From the cell containing the given text, extract its center point as [x, y] coordinate. 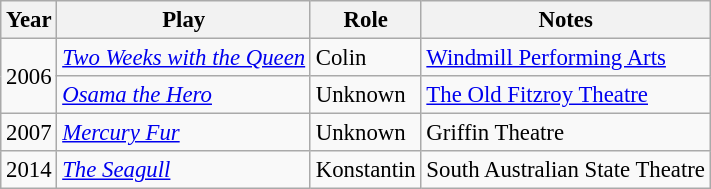
South Australian State Theatre [566, 170]
Mercury Fur [184, 133]
Griffin Theatre [566, 133]
Colin [366, 58]
Two Weeks with the Queen [184, 58]
Konstantin [366, 170]
Year [29, 20]
The Seagull [184, 170]
Play [184, 20]
Windmill Performing Arts [566, 58]
2014 [29, 170]
2006 [29, 76]
2007 [29, 133]
Osama the Hero [184, 95]
Notes [566, 20]
Role [366, 20]
The Old Fitzroy Theatre [566, 95]
